Capture the cell that displays the provided text and extract its [x, y] central coordinate. 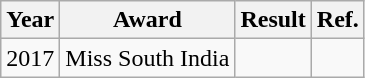
2017 [30, 58]
Miss South India [148, 58]
Year [30, 20]
Result [273, 20]
Award [148, 20]
Ref. [338, 20]
